Identify which cell holds the provided text, then report its (x, y) central coordinate. 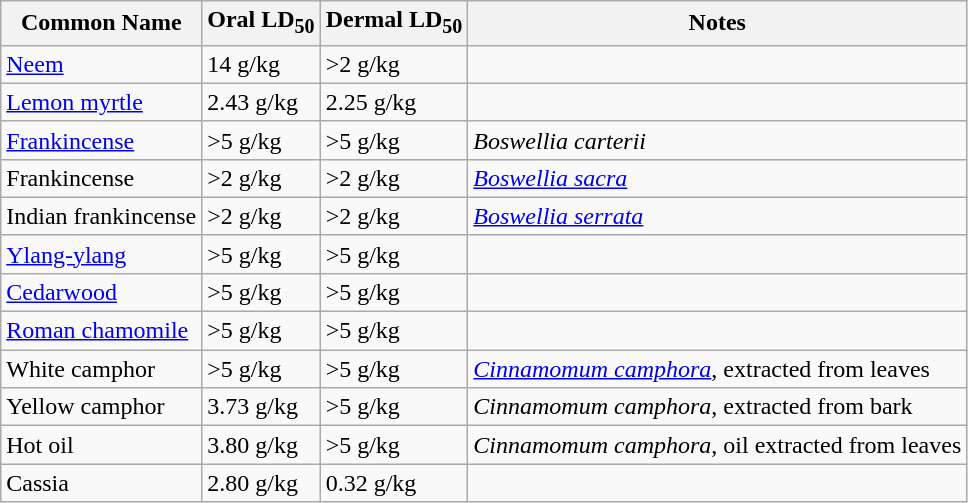
Cinnamomum camphora, oil extracted from leaves (718, 445)
2.25 g/kg (394, 102)
White camphor (102, 369)
Oral LD50 (261, 23)
Notes (718, 23)
Indian frankincense (102, 216)
3.80 g/kg (261, 445)
2.80 g/kg (261, 483)
Neem (102, 64)
Boswellia serrata (718, 216)
Hot oil (102, 445)
Cassia (102, 483)
Cinnamomum camphora, extracted from leaves (718, 369)
Dermal LD50 (394, 23)
Ylang-ylang (102, 254)
0.32 g/kg (394, 483)
Cinnamomum camphora, extracted from bark (718, 407)
Yellow camphor (102, 407)
Boswellia carterii (718, 140)
Lemon myrtle (102, 102)
14 g/kg (261, 64)
Boswellia sacra (718, 178)
Roman chamomile (102, 331)
3.73 g/kg (261, 407)
Cedarwood (102, 292)
Common Name (102, 23)
2.43 g/kg (261, 102)
